Identify which cell holds the provided text, then report its [x, y] central coordinate. 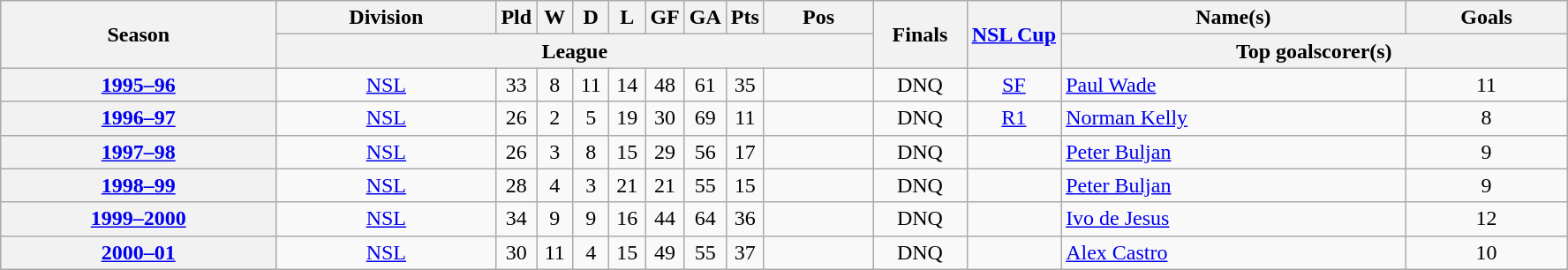
League [575, 51]
36 [745, 219]
Season [139, 34]
12 [1487, 219]
1999–2000 [139, 219]
28 [516, 185]
R1 [1014, 118]
Division [387, 18]
GA [705, 18]
2 [554, 118]
1998–99 [139, 185]
5 [592, 118]
61 [705, 85]
Pos [818, 18]
Name(s) [1234, 18]
48 [665, 85]
GF [665, 18]
17 [745, 152]
SF [1014, 85]
10 [1487, 252]
44 [665, 219]
33 [516, 85]
34 [516, 219]
NSL Cup [1014, 34]
Pts [745, 18]
Pld [516, 18]
W [554, 18]
37 [745, 252]
1996–97 [139, 118]
29 [665, 152]
1997–98 [139, 152]
Alex Castro [1234, 252]
Finals [920, 34]
Ivo de Jesus [1234, 219]
1995–96 [139, 85]
49 [665, 252]
Paul Wade [1234, 85]
69 [705, 118]
14 [627, 85]
Goals [1487, 18]
D [592, 18]
56 [705, 152]
16 [627, 219]
35 [745, 85]
Top goalscorer(s) [1314, 51]
19 [627, 118]
L [627, 18]
64 [705, 219]
2000–01 [139, 252]
Norman Kelly [1234, 118]
